From the cell containing the given text, extract its center point as [x, y] coordinate. 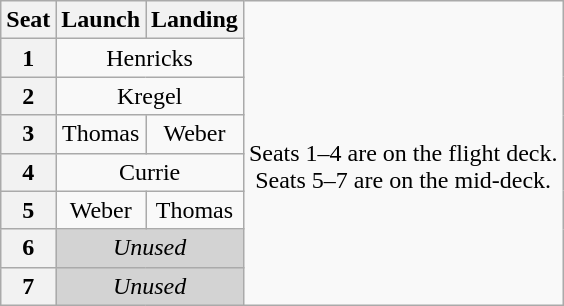
1 [28, 58]
5 [28, 210]
Kregel [150, 96]
3 [28, 134]
Seats 1–4 are on the flight deck.Seats 5–7 are on the mid-deck. [403, 153]
4 [28, 172]
6 [28, 248]
Launch [101, 20]
Henricks [150, 58]
7 [28, 286]
Currie [150, 172]
Seat [28, 20]
2 [28, 96]
Landing [195, 20]
